Find where the given text appears and provide that cell's center as (x, y) coordinate. 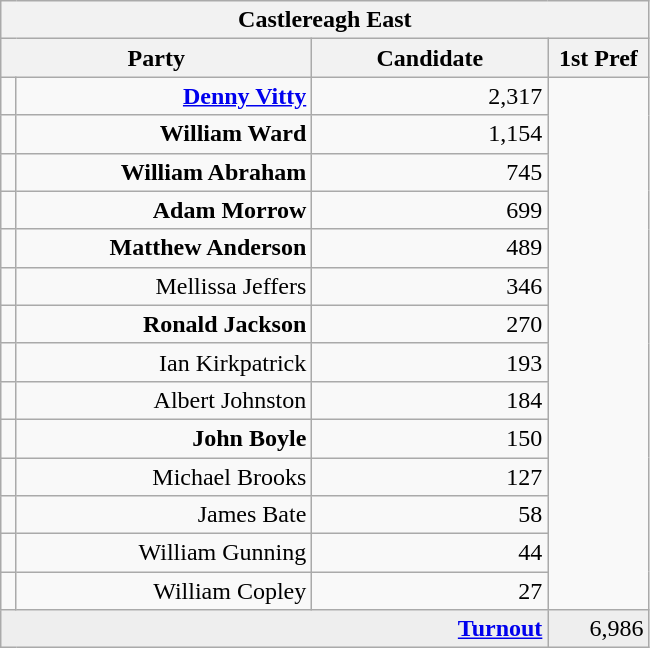
William Ward (164, 134)
699 (430, 210)
184 (430, 400)
Matthew Anderson (164, 248)
150 (430, 438)
193 (430, 362)
John Boyle (164, 438)
Castlereagh East (325, 20)
346 (430, 286)
1,154 (430, 134)
127 (430, 477)
Party (156, 58)
James Bate (164, 515)
745 (430, 172)
1st Pref (598, 58)
Michael Brooks (164, 477)
27 (430, 591)
Denny Vitty (164, 96)
489 (430, 248)
Adam Morrow (164, 210)
William Abraham (164, 172)
2,317 (430, 96)
6,986 (598, 629)
Ronald Jackson (164, 324)
270 (430, 324)
Albert Johnston (164, 400)
Candidate (430, 58)
William Copley (164, 591)
58 (430, 515)
William Gunning (164, 553)
Ian Kirkpatrick (164, 362)
44 (430, 553)
Turnout (274, 629)
Mellissa Jeffers (164, 286)
